Return [x, y] of the center of cell containing provided text 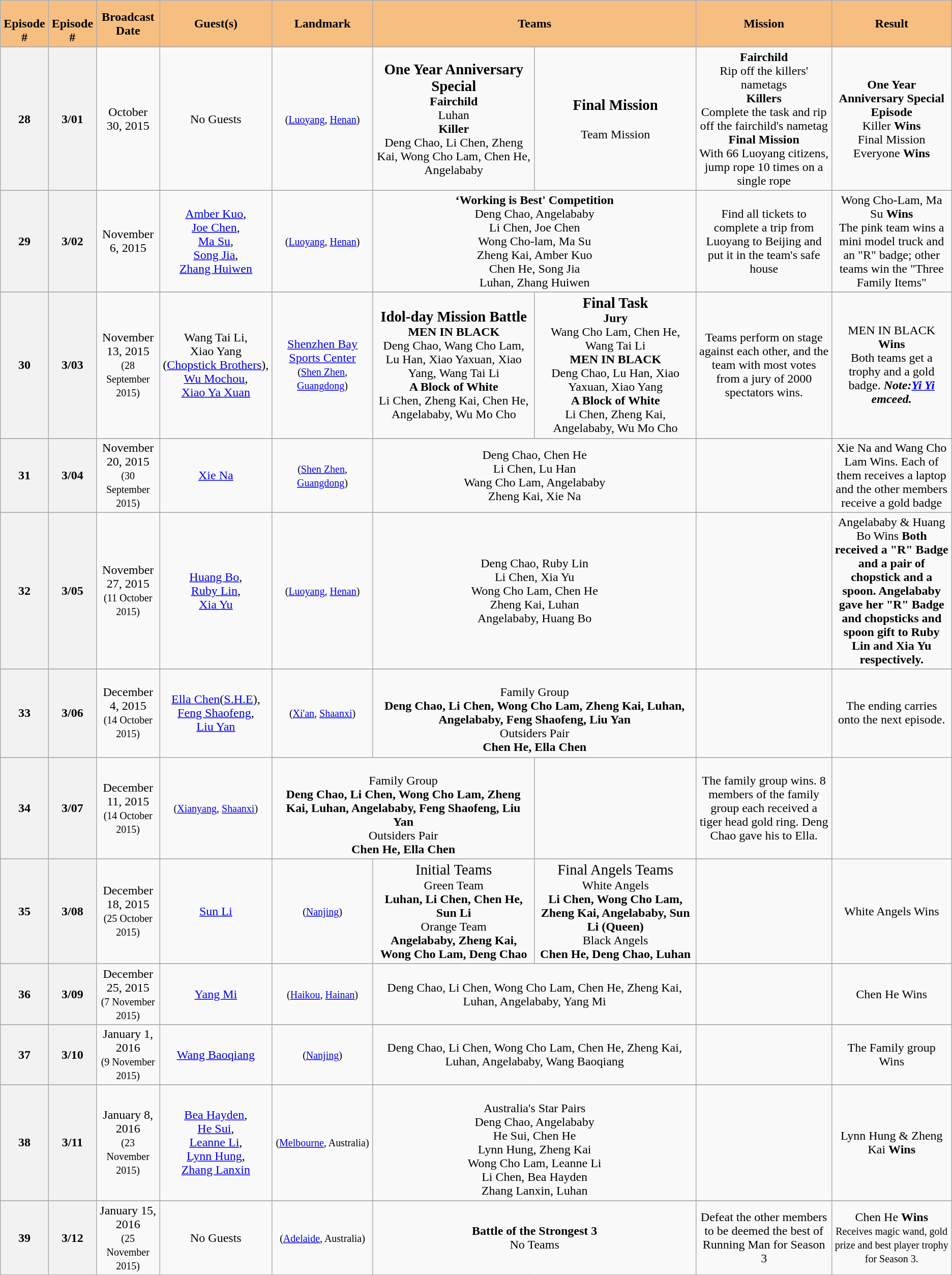
‘Working is Best' CompetitionDeng Chao, AngelababyLi Chen, Joe ChenWong Cho-lam, Ma SuZheng Kai, Amber KuoChen He, Song JiaLuhan, Zhang Huiwen [534, 241]
3/10 [72, 1054]
One Year Anniversary SpecialFairchildLuhanKillerDeng Chao, Li Chen, Zheng Kai, Wong Cho Lam, Chen He, Angelababy [454, 119]
Xie Na and Wang Cho Lam Wins. Each of them receives a laptop and the other members receive a gold badge [891, 475]
34 [24, 808]
(Shen Zhen, Guangdong) [322, 475]
33 [24, 713]
3/08 [72, 911]
3/06 [72, 713]
Amber Kuo, Joe Chen, Ma Su, Song Jia,Zhang Huiwen [216, 241]
3/12 [72, 1238]
(Haikou, Hainan) [322, 994]
Initial TeamsGreen TeamLuhan, Li Chen, Chen He, Sun LiOrange TeamAngelababy, Zheng Kai, Wong Cho Lam, Deng Chao [454, 911]
Lynn Hung & Zheng Kai Wins [891, 1143]
November 27, 2015(11 October 2015) [128, 591]
Final Angels TeamsWhite AngelsLi Chen, Wong Cho Lam, Zheng Kai, Angelababy, Sun Li (Queen)Black AngelsChen He, Deng Chao, Luhan [615, 911]
Australia's Star PairsDeng Chao, AngelababyHe Sui, Chen HeLynn Hung, Zheng KaiWong Cho Lam, Leanne LiLi Chen, Bea HaydenZhang Lanxin, Luhan [534, 1143]
January 8, 2016(23 November 2015) [128, 1143]
Yang Mi [216, 994]
Broadcast Date [128, 24]
November 13, 2015(28 September 2015) [128, 365]
(Xi'an, Shaanxi) [322, 713]
The ending carries onto the next episode. [891, 713]
Sun Li [216, 911]
Find all tickets to complete a trip from Luoyang to Beijing and put it in the team's safe house [764, 241]
3/02 [72, 241]
January 1, 2016(9 November 2015) [128, 1054]
The family group wins. 8 members of the family group each received a tiger head gold ring. Deng Chao gave his to Ella. [764, 808]
December 18, 2015(25 October 2015) [128, 911]
Bea Hayden,He Sui,Leanne Li,Lynn Hung,Zhang Lanxin [216, 1143]
28 [24, 119]
3/01 [72, 119]
(Melbourne, Australia) [322, 1143]
3/04 [72, 475]
Teams perform on stage against each other, and the team with most votes from a jury of 2000 spectators wins. [764, 365]
Landmark [322, 24]
35 [24, 911]
3/07 [72, 808]
29 [24, 241]
Final MissionTeam Mission [615, 119]
Guest(s) [216, 24]
Huang Bo,Ruby Lin,Xia Yu [216, 591]
3/09 [72, 994]
39 [24, 1238]
Battle of the Strongest 3No Teams [534, 1238]
3/05 [72, 591]
November 20, 2015(30 September 2015) [128, 475]
December 4, 2015 (14 October 2015) [128, 713]
January 15, 2016(25 November 2015) [128, 1238]
Chen He Wins [891, 994]
Deng Chao, Li Chen, Wong Cho Lam, Chen He, Zheng Kai, Luhan, Angelababy, Wang Baoqiang [534, 1054]
White Angels Wins [891, 911]
The Family group Wins [891, 1054]
December 11, 2015 (14 October 2015) [128, 808]
Wang Baoqiang [216, 1054]
Xie Na [216, 475]
32 [24, 591]
Teams [534, 24]
Deng Chao, Chen HeLi Chen, Lu HanWang Cho Lam, Angelababy Zheng Kai, Xie Na [534, 475]
(Xianyang, Shaanxi) [216, 808]
(Adelaide, Australia) [322, 1238]
Result [891, 24]
Defeat the other members to be deemed the best of Running Man for Season 3 [764, 1238]
Ella Chen(S.H.E),Feng Shaofeng, Liu Yan [216, 713]
November 6, 2015 [128, 241]
36 [24, 994]
Mission [764, 24]
One Year Anniversary Special EpisodeKiller WinsFinal MissionEveryone Wins [891, 119]
Deng Chao, Ruby LinLi Chen, Xia YuWong Cho Lam, Chen HeZheng Kai, LuhanAngelababy, Huang Bo [534, 591]
Wang Tai Li, Xiao Yang (Chopstick Brothers),Wu Mochou,Xiao Ya Xuan [216, 365]
Shenzhen Bay Sports Center (Shen Zhen, Guangdong) [322, 365]
37 [24, 1054]
3/11 [72, 1143]
MEN IN BLACK WinsBoth teams get a trophy and a gold badge. Note:Yi Yi emceed. [891, 365]
38 [24, 1143]
October 30, 2015 [128, 119]
30 [24, 365]
Wong Cho-Lam, Ma Su WinsThe pink team wins a mini model truck and an "R" badge; other teams win the "Three Family Items" [891, 241]
3/03 [72, 365]
December 25, 2015(7 November 2015) [128, 994]
Chen He WinsReceives magic wand, gold prize and best player trophy for Season 3. [891, 1238]
Deng Chao, Li Chen, Wong Cho Lam, Chen He, Zheng Kai, Luhan, Angelababy, Yang Mi [534, 994]
31 [24, 475]
